Return the (x, y) coordinate for the center point of the cell that contains the specified text.  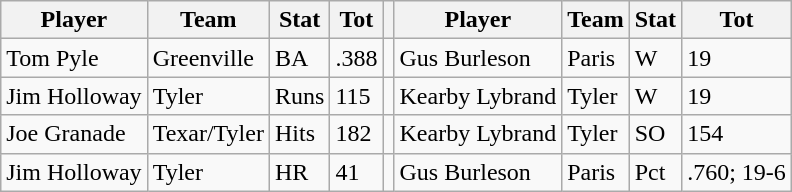
Hits (299, 134)
Joe Granade (74, 134)
HR (299, 172)
Greenville (208, 58)
Runs (299, 96)
.760; 19-6 (737, 172)
182 (356, 134)
SO (655, 134)
Texar/Tyler (208, 134)
Tom Pyle (74, 58)
115 (356, 96)
.388 (356, 58)
41 (356, 172)
154 (737, 134)
BA (299, 58)
Pct (655, 172)
